Return (X, Y) of the center of cell containing provided text 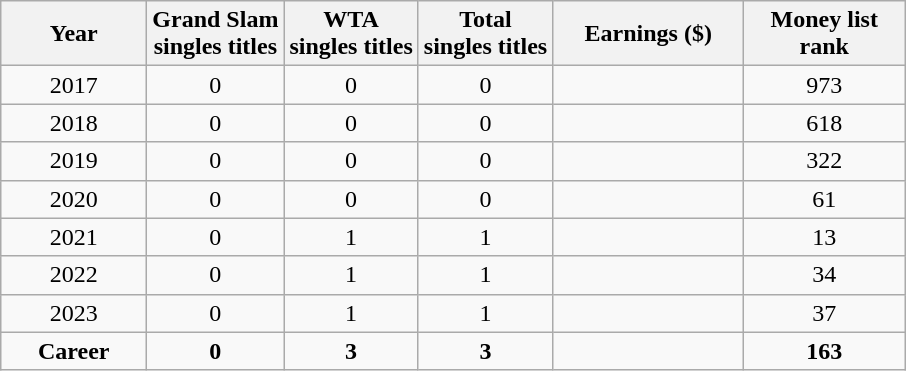
Grand Slamsingles titles (216, 34)
Earnings ($) (648, 34)
34 (824, 275)
2020 (74, 199)
13 (824, 237)
322 (824, 161)
973 (824, 85)
2018 (74, 123)
2023 (74, 313)
37 (824, 313)
2017 (74, 85)
Totalsingles titles (485, 34)
Career (74, 351)
163 (824, 351)
WTA singles titles (351, 34)
61 (824, 199)
Year (74, 34)
618 (824, 123)
2021 (74, 237)
2019 (74, 161)
2022 (74, 275)
Money list rank (824, 34)
